Identify which cell holds the provided text, then report its (X, Y) central coordinate. 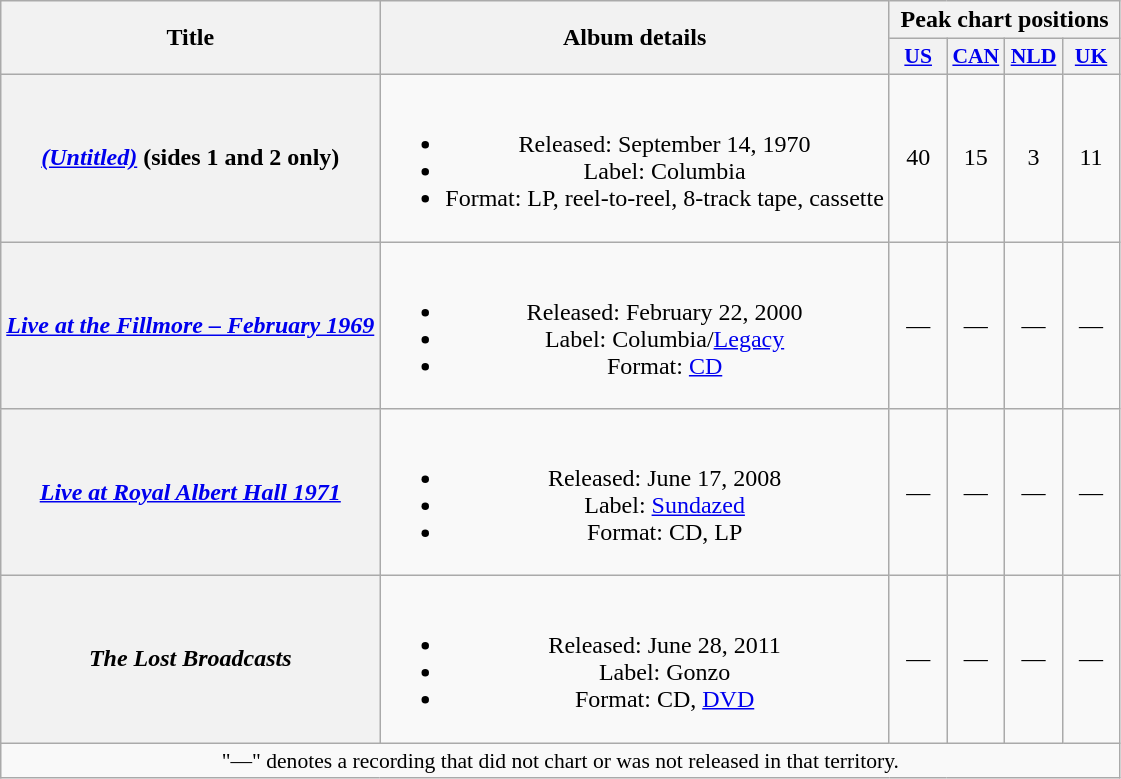
40 (918, 158)
Released: February 22, 2000Label: Columbia/LegacyFormat: CD (635, 326)
Live at Royal Albert Hall 1971 (190, 492)
UK (1091, 57)
Live at the Fillmore – February 1969 (190, 326)
Released: June 28, 2011Label: GonzoFormat: CD, DVD (635, 660)
CAN (976, 57)
Released: September 14, 1970Label: ColumbiaFormat: LP, reel-to-reel, 8-track tape, cassette (635, 158)
15 (976, 158)
The Lost Broadcasts (190, 660)
Peak chart positions (1004, 20)
3 (1034, 158)
Title (190, 38)
"—" denotes a recording that did not chart or was not released in that territory. (560, 761)
NLD (1034, 57)
Album details (635, 38)
(Untitled) (sides 1 and 2 only) (190, 158)
Released: June 17, 2008Label: SundazedFormat: CD, LP (635, 492)
11 (1091, 158)
US (918, 57)
